For the text-containing cell, return its midpoint in (X, Y) coordinate format. 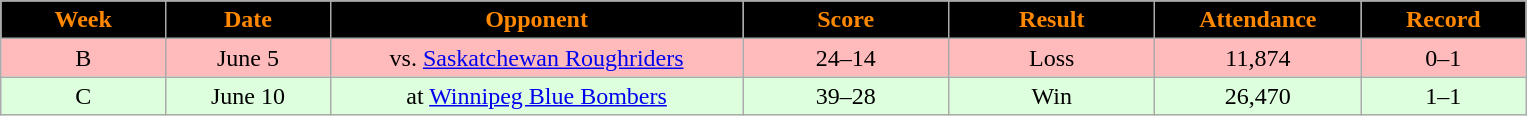
vs. Saskatchewan Roughriders (536, 58)
June 10 (248, 96)
Record (1444, 20)
Opponent (536, 20)
at Winnipeg Blue Bombers (536, 96)
Attendance (1258, 20)
0–1 (1444, 58)
C (84, 96)
June 5 (248, 58)
Date (248, 20)
39–28 (846, 96)
1–1 (1444, 96)
Score (846, 20)
Win (1052, 96)
11,874 (1258, 58)
Week (84, 20)
Loss (1052, 58)
B (84, 58)
Result (1052, 20)
24–14 (846, 58)
26,470 (1258, 96)
